Detect which cell encompasses the target text, then output its [X, Y] center coordinate. 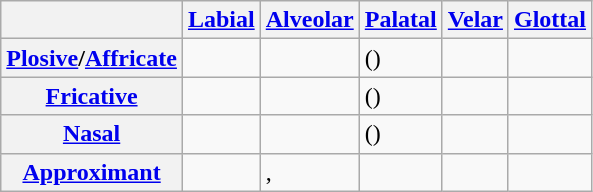
Glottal [550, 20]
Labial [221, 20]
Alveolar [310, 20]
, [310, 172]
Approximant [92, 172]
Nasal [92, 134]
Plosive/Affricate [92, 58]
Velar [475, 20]
Fricative [92, 96]
Palatal [400, 20]
